Output the (x, y) coordinate of the center of the cell containing the given text.  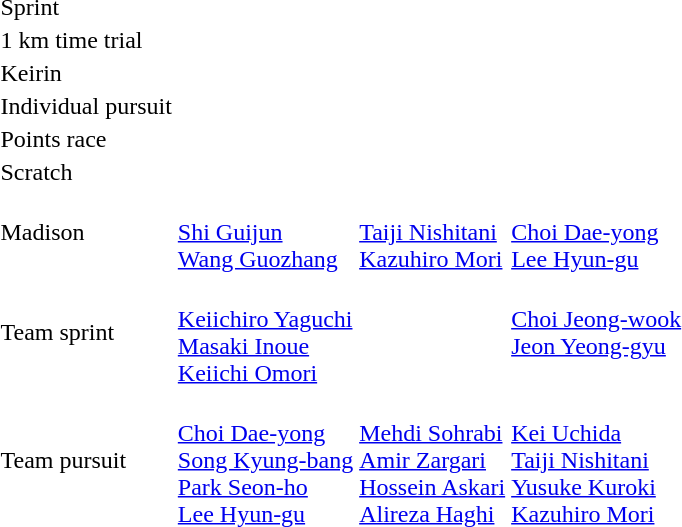
Taiji NishitaniKazuhiro Mori (432, 232)
Shi GuijunWang Guozhang (265, 232)
Keiichiro YaguchiMasaki InoueKeiichi Omori (265, 332)
